Provide the [x, y] coordinate of the cell's center where the given text is located.  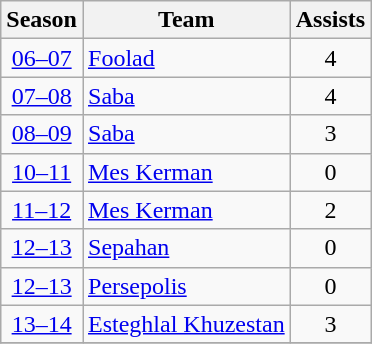
06–07 [42, 58]
Esteghlal Khuzestan [186, 324]
Sepahan [186, 248]
Season [42, 20]
13–14 [42, 324]
Assists [330, 20]
11–12 [42, 210]
2 [330, 210]
10–11 [42, 172]
Team [186, 20]
Persepolis [186, 286]
07–08 [42, 96]
08–09 [42, 134]
Foolad [186, 58]
